For the text-containing cell, return its midpoint in (X, Y) coordinate format. 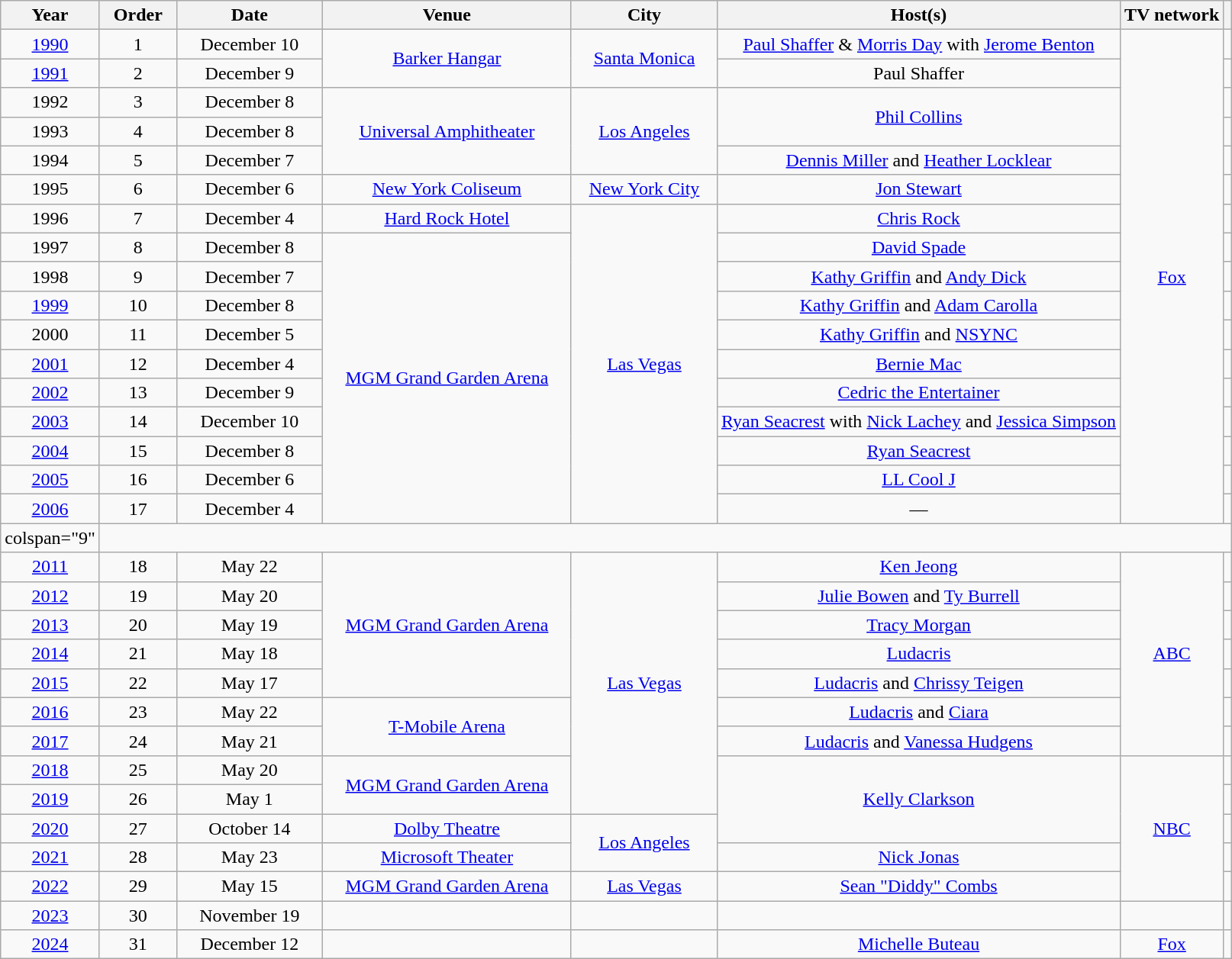
2015 (50, 683)
7 (137, 218)
Ryan Seacrest with Nick Lachey and Jessica Simpson (919, 422)
Tracy Morgan (919, 625)
15 (137, 451)
2004 (50, 451)
11 (137, 334)
2000 (50, 334)
2017 (50, 741)
27 (137, 828)
December 12 (249, 945)
22 (137, 683)
Sean "Diddy" Combs (919, 887)
18 (137, 567)
20 (137, 625)
May 15 (249, 887)
TV network (1172, 15)
25 (137, 770)
2006 (50, 509)
2014 (50, 654)
Ludacris (919, 654)
23 (137, 712)
Ludacris and Chrissy Teigen (919, 683)
19 (137, 596)
Date (249, 15)
1998 (50, 276)
Kathy Griffin and NSYNC (919, 334)
1990 (50, 44)
2016 (50, 712)
New York Coliseum (447, 189)
Order (137, 15)
Nick Jonas (919, 858)
December 5 (249, 334)
2001 (50, 364)
6 (137, 189)
2023 (50, 916)
24 (137, 741)
Kelly Clarkson (919, 799)
Hard Rock Hotel (447, 218)
1995 (50, 189)
2005 (50, 480)
2022 (50, 887)
4 (137, 131)
5 (137, 160)
13 (137, 393)
— (919, 509)
17 (137, 509)
Barker Hangar (447, 59)
1992 (50, 102)
14 (137, 422)
8 (137, 247)
1997 (50, 247)
16 (137, 480)
May 1 (249, 799)
Paul Shaffer & Morris Day with Jerome Benton (919, 44)
Ken Jeong (919, 567)
May 23 (249, 858)
2003 (50, 422)
31 (137, 945)
2 (137, 73)
May 21 (249, 741)
Host(s) (919, 15)
NBC (1172, 828)
2019 (50, 799)
T-Mobile Arena (447, 726)
2002 (50, 393)
2012 (50, 596)
Universal Amphitheater (447, 131)
October 14 (249, 828)
May 19 (249, 625)
Dolby Theatre (447, 828)
Santa Monica (644, 59)
Ludacris and Vanessa Hudgens (919, 741)
May 17 (249, 683)
2018 (50, 770)
City (644, 15)
ABC (1172, 654)
2011 (50, 567)
1996 (50, 218)
12 (137, 364)
LL Cool J (919, 480)
2021 (50, 858)
1993 (50, 131)
May 18 (249, 654)
30 (137, 916)
2013 (50, 625)
Kathy Griffin and Andy Dick (919, 276)
2020 (50, 828)
1 (137, 44)
10 (137, 305)
21 (137, 654)
colspan="9" (50, 538)
Kathy Griffin and Adam Carolla (919, 305)
Microsoft Theater (447, 858)
26 (137, 799)
Michelle Buteau (919, 945)
Venue (447, 15)
Julie Bowen and Ty Burrell (919, 596)
1999 (50, 305)
2024 (50, 945)
Ludacris and Ciara (919, 712)
28 (137, 858)
9 (137, 276)
New York City (644, 189)
Year (50, 15)
Cedric the Entertainer (919, 393)
Bernie Mac (919, 364)
1994 (50, 160)
Dennis Miller and Heather Locklear (919, 160)
November 19 (249, 916)
Paul Shaffer (919, 73)
Jon Stewart (919, 189)
29 (137, 887)
Phil Collins (919, 117)
David Spade (919, 247)
1991 (50, 73)
Ryan Seacrest (919, 451)
Chris Rock (919, 218)
3 (137, 102)
